Determine the (x, y) coordinate at the center of the cell enclosing the given text.  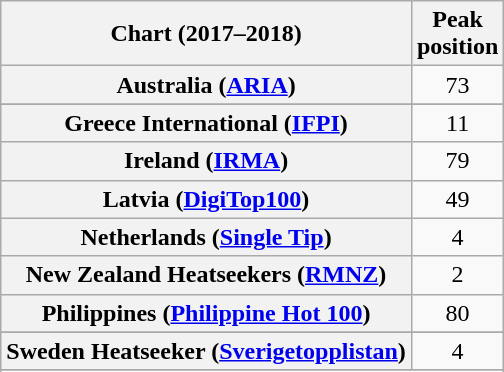
Ireland (IRMA) (206, 161)
2 (457, 275)
Philippines (Philippine Hot 100) (206, 313)
80 (457, 313)
Chart (2017–2018) (206, 34)
Peakposition (457, 34)
New Zealand Heatseekers (RMNZ) (206, 275)
Sweden Heatseeker (Sverigetopplistan) (206, 351)
49 (457, 199)
11 (457, 123)
Latvia (DigiTop100) (206, 199)
Netherlands (Single Tip) (206, 237)
Australia (ARIA) (206, 85)
Greece International (IFPI) (206, 123)
79 (457, 161)
73 (457, 85)
